Pinpoint the cell where the given text exists, returning its (X, Y) midpoint coordinate. 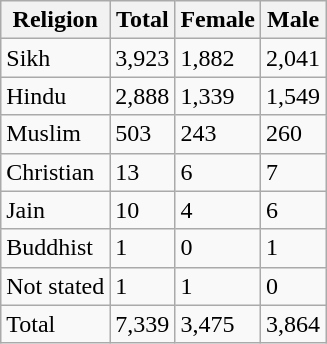
1,339 (218, 96)
2,888 (142, 96)
Religion (56, 20)
4 (218, 210)
10 (142, 210)
Male (294, 20)
Female (218, 20)
13 (142, 172)
Hindu (56, 96)
Sikh (56, 58)
7,339 (142, 324)
Christian (56, 172)
260 (294, 134)
1,549 (294, 96)
Buddhist (56, 248)
2,041 (294, 58)
503 (142, 134)
Muslim (56, 134)
Not stated (56, 286)
7 (294, 172)
3,864 (294, 324)
3,475 (218, 324)
3,923 (142, 58)
Jain (56, 210)
243 (218, 134)
1,882 (218, 58)
